Find where the given text appears and provide that cell's center as [X, Y] coordinate. 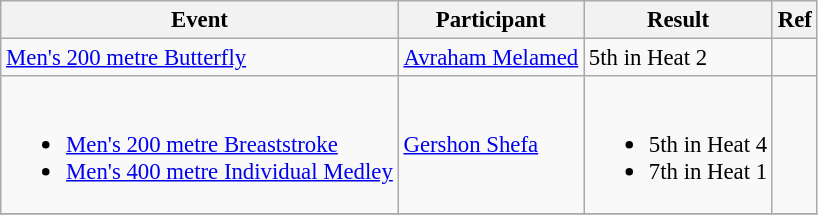
5th in Heat 2 [678, 58]
Event [200, 20]
Men's 200 metre Butterfly [200, 58]
Avraham Melamed [490, 58]
Men's 200 metre BreaststrokeMen's 400 metre Individual Medley [200, 144]
5th in Heat 47th in Heat 1 [678, 144]
Gershon Shefa [490, 144]
Ref [794, 20]
Result [678, 20]
Participant [490, 20]
